Extract the (x, y) coordinate from the center of the cell holding the provided text.  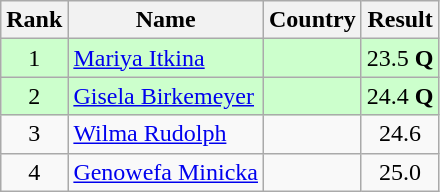
Name (166, 20)
Wilma Rudolph (166, 134)
Mariya Itkina (166, 58)
4 (34, 172)
1 (34, 58)
Country (313, 20)
Genowefa Minicka (166, 172)
Gisela Birkemeyer (166, 96)
Rank (34, 20)
Result (400, 20)
23.5 Q (400, 58)
24.4 Q (400, 96)
25.0 (400, 172)
2 (34, 96)
24.6 (400, 134)
3 (34, 134)
